Output the [x, y] coordinate of the center of the cell containing the given text.  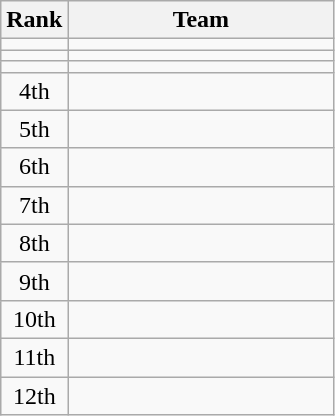
4th [34, 91]
Team [201, 20]
10th [34, 319]
7th [34, 205]
Rank [34, 20]
5th [34, 129]
8th [34, 243]
12th [34, 395]
6th [34, 167]
11th [34, 357]
9th [34, 281]
